Scan for the cell matching the given text and deliver its [X, Y] coordinate at center. 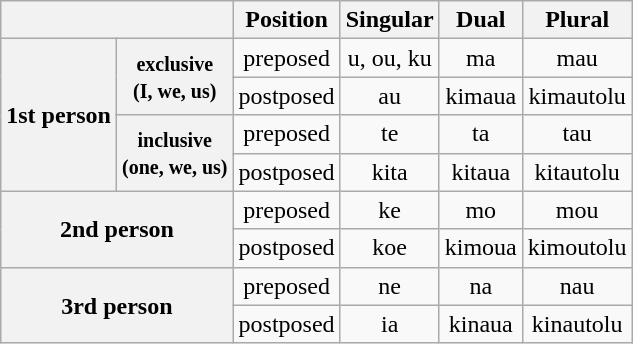
inclusive(one, we, us) [174, 153]
exclusive (I, we, us) [174, 77]
kimoutolu [577, 248]
kitautolu [577, 172]
u, ou, ku [390, 58]
koe [390, 248]
ta [480, 134]
kitaua [480, 172]
ia [390, 324]
ke [390, 210]
ma [480, 58]
au [390, 96]
Plural [577, 20]
kinautolu [577, 324]
kimautolu [577, 96]
3rd person [117, 305]
mo [480, 210]
kimoua [480, 248]
kita [390, 172]
ne [390, 286]
1st person [59, 115]
kinaua [480, 324]
2nd person [117, 229]
kimaua [480, 96]
mau [577, 58]
na [480, 286]
Dual [480, 20]
mou [577, 210]
Singular [390, 20]
tau [577, 134]
nau [577, 286]
te [390, 134]
Position [286, 20]
